Determine the [x, y] coordinate at the center of the cell enclosing the given text.  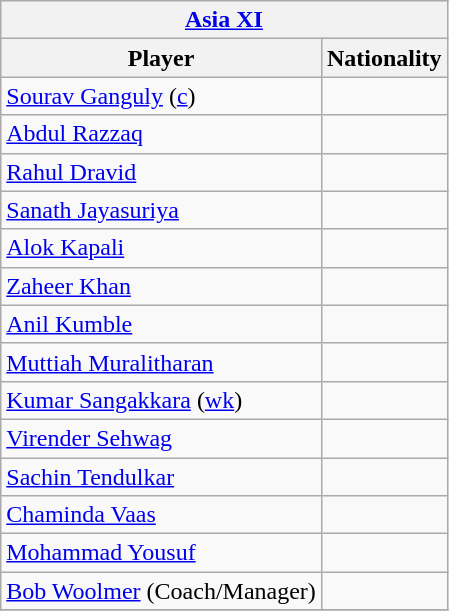
Rahul Dravid [162, 172]
Sachin Tendulkar [162, 477]
Muttiah Muralitharan [162, 362]
Abdul Razzaq [162, 134]
Nationality [384, 58]
Kumar Sangakkara (wk) [162, 400]
Asia XI [224, 20]
Sanath Jayasuriya [162, 210]
Alok Kapali [162, 248]
Chaminda Vaas [162, 515]
Mohammad Yousuf [162, 553]
Player [162, 58]
Anil Kumble [162, 324]
Sourav Ganguly (c) [162, 96]
Bob Woolmer (Coach/Manager) [162, 591]
Zaheer Khan [162, 286]
Virender Sehwag [162, 438]
